For the text-containing cell, return its midpoint in [x, y] coordinate format. 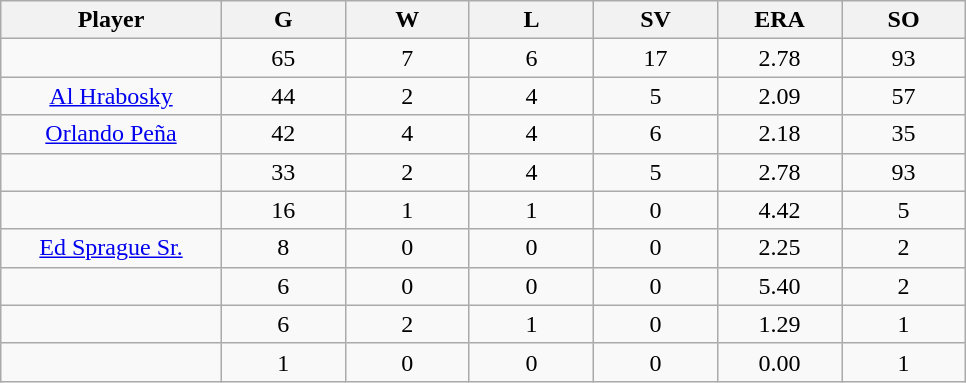
33 [283, 172]
Ed Sprague Sr. [112, 248]
W [407, 20]
4.42 [779, 210]
5.40 [779, 286]
65 [283, 58]
Al Hrabosky [112, 96]
44 [283, 96]
57 [904, 96]
2.09 [779, 96]
17 [655, 58]
2.18 [779, 134]
ERA [779, 20]
0.00 [779, 362]
Player [112, 20]
SO [904, 20]
35 [904, 134]
2.25 [779, 248]
16 [283, 210]
G [283, 20]
L [531, 20]
8 [283, 248]
SV [655, 20]
Orlando Peña [112, 134]
1.29 [779, 324]
42 [283, 134]
7 [407, 58]
